Scan for the cell matching the given text and deliver its [X, Y] coordinate at center. 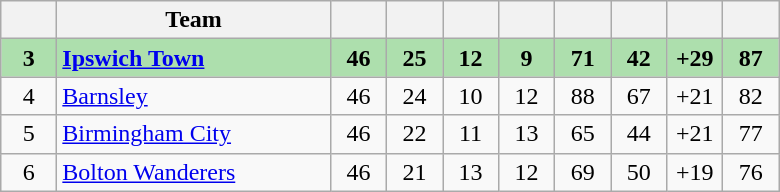
88 [583, 96]
4 [29, 96]
25 [414, 58]
77 [751, 134]
3 [29, 58]
11 [470, 134]
71 [583, 58]
22 [414, 134]
Team [194, 20]
50 [639, 172]
87 [751, 58]
Birmingham City [194, 134]
10 [470, 96]
6 [29, 172]
76 [751, 172]
69 [583, 172]
Bolton Wanderers [194, 172]
21 [414, 172]
65 [583, 134]
Barnsley [194, 96]
82 [751, 96]
67 [639, 96]
5 [29, 134]
+19 [695, 172]
9 [527, 58]
Ipswich Town [194, 58]
42 [639, 58]
24 [414, 96]
44 [639, 134]
+29 [695, 58]
